For the text-containing cell, return its midpoint in [x, y] coordinate format. 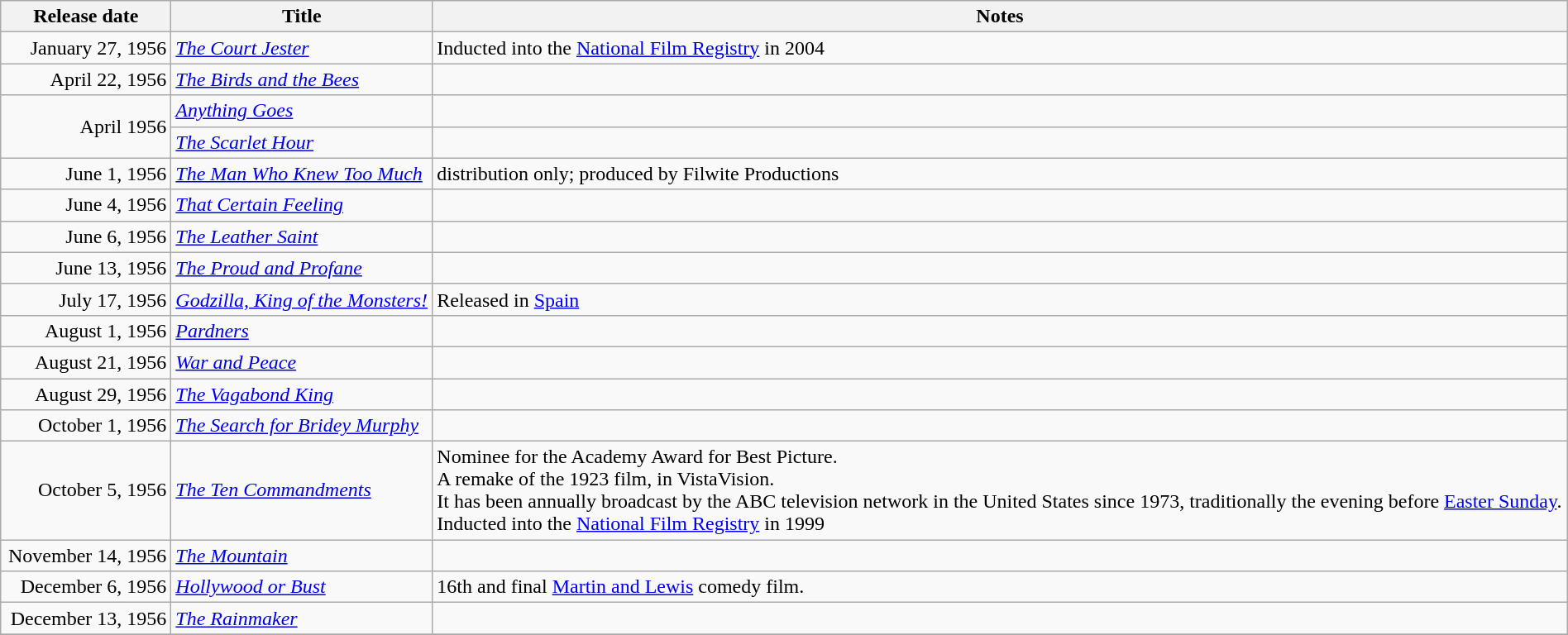
distribution only; produced by Filwite Productions [1000, 174]
December 6, 1956 [86, 587]
August 29, 1956 [86, 394]
August 1, 1956 [86, 331]
The Ten Commandments [302, 491]
August 21, 1956 [86, 362]
The Scarlet Hour [302, 142]
April 1956 [86, 127]
April 22, 1956 [86, 79]
July 17, 1956 [86, 299]
The Vagabond King [302, 394]
June 6, 1956 [86, 236]
Release date [86, 17]
The Rainmaker [302, 618]
The Mountain [302, 556]
The Proud and Profane [302, 268]
June 4, 1956 [86, 205]
Inducted into the National Film Registry in 2004 [1000, 48]
Anything Goes [302, 111]
The Court Jester [302, 48]
June 13, 1956 [86, 268]
Hollywood or Bust [302, 587]
War and Peace [302, 362]
The Man Who Knew Too Much [302, 174]
October 1, 1956 [86, 426]
The Search for Bridey Murphy [302, 426]
Pardners [302, 331]
November 14, 1956 [86, 556]
January 27, 1956 [86, 48]
That Certain Feeling [302, 205]
The Birds and the Bees [302, 79]
October 5, 1956 [86, 491]
Released in Spain [1000, 299]
June 1, 1956 [86, 174]
The Leather Saint [302, 236]
Notes [1000, 17]
16th and final Martin and Lewis comedy film. [1000, 587]
Title [302, 17]
Godzilla, King of the Monsters! [302, 299]
December 13, 1956 [86, 618]
